Pinpoint the cell where the given text exists, returning its [X, Y] midpoint coordinate. 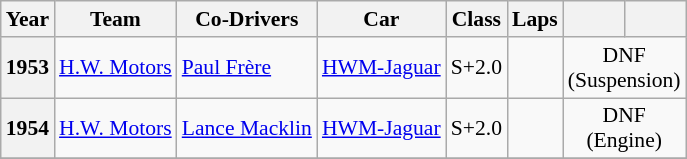
Class [476, 19]
Team [116, 19]
Paul Frère [247, 68]
Co-Drivers [247, 19]
Year [28, 19]
Lance Macklin [247, 128]
1953 [28, 68]
Car [382, 19]
Laps [535, 19]
DNF(Engine) [624, 128]
DNF(Suspension) [624, 68]
1954 [28, 128]
